Provide the (X, Y) coordinate of the cell's center where the given text is located.  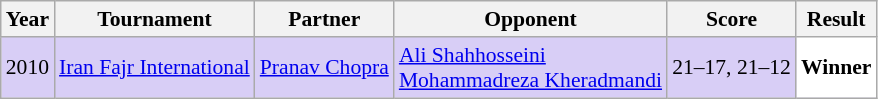
Result (836, 19)
Opponent (530, 19)
Tournament (154, 19)
Iran Fajr International (154, 68)
Pranav Chopra (324, 68)
Partner (324, 19)
Year (28, 19)
Ali Shahhosseini Mohammadreza Kheradmandi (530, 68)
Score (732, 19)
2010 (28, 68)
21–17, 21–12 (732, 68)
Winner (836, 68)
